For the text-containing cell, return its midpoint in [X, Y] coordinate format. 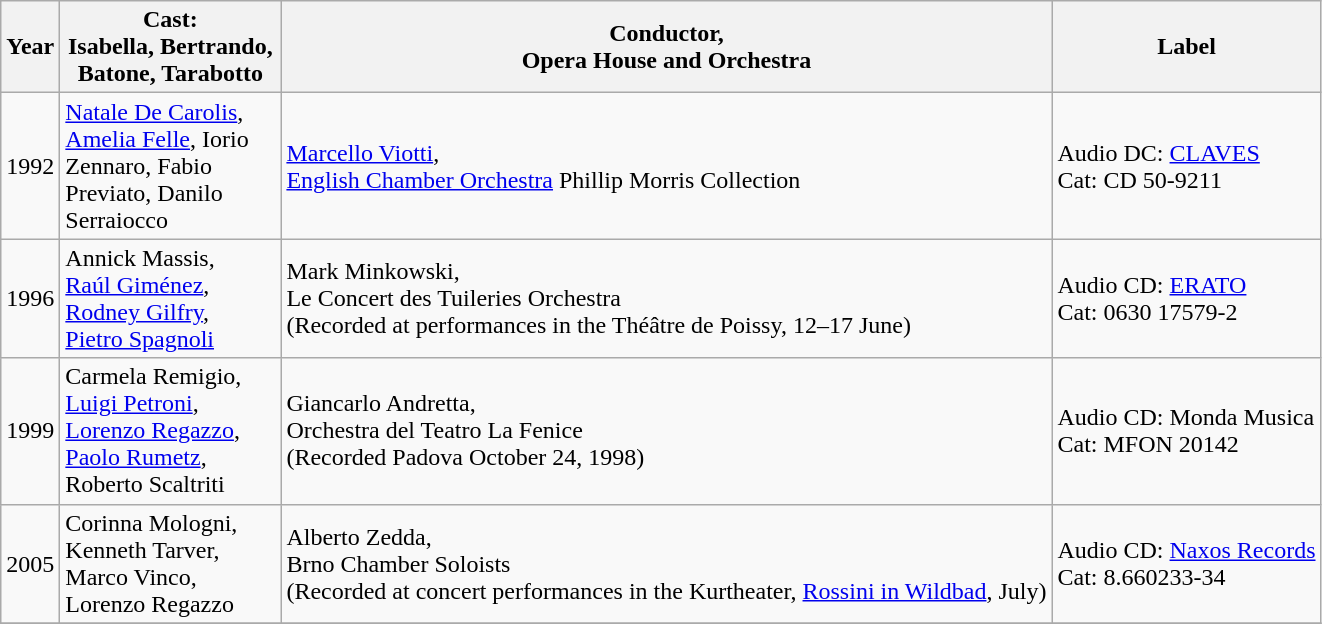
2005 [30, 564]
Audio CD: ERATOCat: 0630 17579-2 [1186, 298]
Audio CD: Naxos RecordsCat: 8.660233-34 [1186, 564]
Marcello Viotti,English Chamber Orchestra Phillip Morris Collection [666, 166]
Giancarlo Andretta,Orchestra del Teatro La Fenice(Recorded Padova October 24, 1998) [666, 431]
Label [1186, 47]
Natale De Carolis,Amelia Felle, Iorio Zennaro, Fabio Previato, Danilo Serraiocco [170, 166]
Corinna Mologni,Kenneth Tarver,Marco Vinco,Lorenzo Regazzo [170, 564]
1996 [30, 298]
1992 [30, 166]
Annick Massis,Raúl Giménez,Rodney Gilfry,Pietro Spagnoli [170, 298]
1999 [30, 431]
Cast: Isabella, Bertrando, Batone, Tarabotto [170, 47]
Conductor,Opera House and Orchestra [666, 47]
Year [30, 47]
Carmela Remigio,Luigi Petroni,Lorenzo Regazzo,Paolo Rumetz,Roberto Scaltriti [170, 431]
Mark Minkowski,Le Concert des Tuileries Orchestra(Recorded at performances in the Théâtre de Poissy, 12–17 June) [666, 298]
Audio CD: Monda MusicaCat: MFON 20142 [1186, 431]
Alberto Zedda,Brno Chamber Soloists(Recorded at concert performances in the Kurtheater, Rossini in Wildbad, July) [666, 564]
Audio DC: CLAVESCat: CD 50-9211 [1186, 166]
